For the text-containing cell, return its midpoint in [x, y] coordinate format. 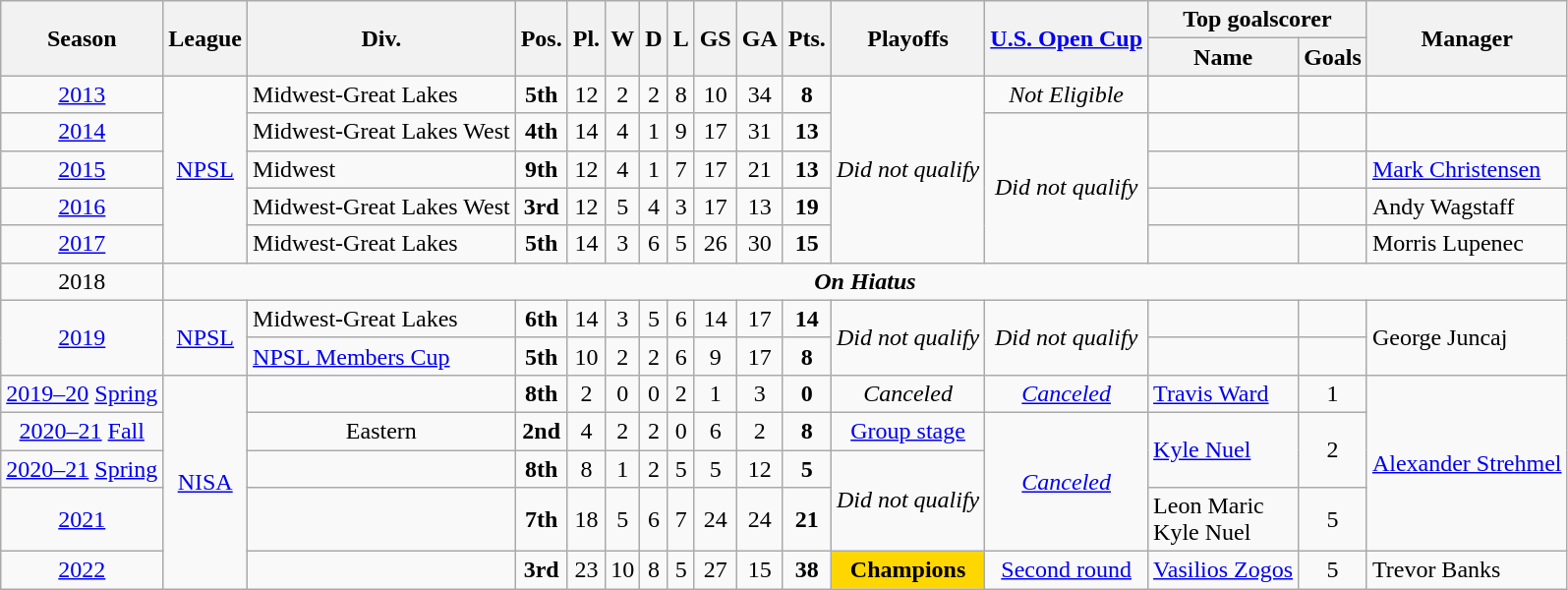
27 [716, 570]
Alexander Strehmel [1467, 462]
26 [716, 244]
Pos. [541, 38]
23 [586, 570]
On Hiatus [865, 281]
Div. [381, 38]
2022 [83, 570]
30 [759, 244]
7th [541, 519]
NPSL Members Cup [381, 356]
2019 [83, 337]
2020–21 Spring [83, 469]
NISA [205, 482]
Not Eligible [1067, 94]
Kyle Nuel [1223, 449]
U.S. Open Cup [1067, 38]
Midwest [381, 169]
GA [759, 38]
Eastern [381, 431]
W [623, 38]
Champions [907, 570]
9th [541, 169]
Second round [1067, 570]
Morris Lupenec [1467, 244]
Playoffs [907, 38]
18 [586, 519]
38 [806, 570]
League [205, 38]
Group stage [907, 431]
2019–20 Spring [83, 393]
D [654, 38]
Travis Ward [1223, 393]
Goals [1333, 57]
Manager [1467, 38]
Andy Wagstaff [1467, 206]
6th [541, 319]
2016 [83, 206]
2nd [541, 431]
2015 [83, 169]
2014 [83, 132]
2021 [83, 519]
Trevor Banks [1467, 570]
Top goalscorer [1258, 20]
2020–21 Fall [83, 431]
2017 [83, 244]
2013 [83, 94]
Name [1223, 57]
Vasilios Zogos [1223, 570]
Mark Christensen [1467, 169]
L [680, 38]
2018 [83, 281]
Pts. [806, 38]
34 [759, 94]
4th [541, 132]
Leon Maric Kyle Nuel [1223, 519]
George Juncaj [1467, 337]
GS [716, 38]
Season [83, 38]
31 [759, 132]
19 [806, 206]
Pl. [586, 38]
